Search for the cell housing the specified text and yield its (X, Y) center coordinate. 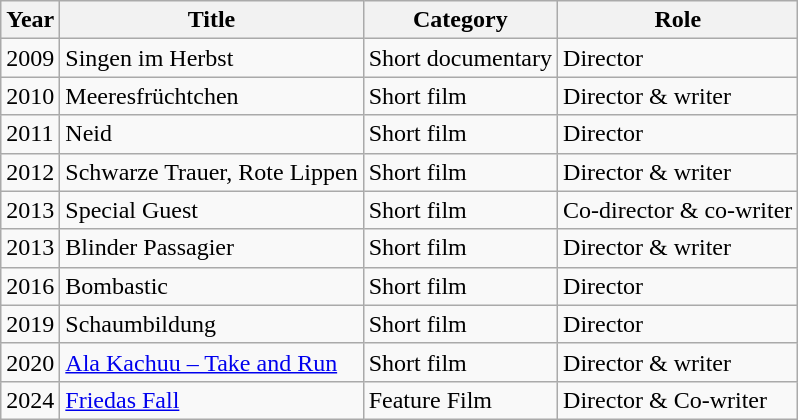
Co-director & co-writer (678, 210)
2009 (30, 58)
Bombastic (212, 286)
Schwarze Trauer, Rote Lippen (212, 172)
2016 (30, 286)
Friedas Fall (212, 400)
Short documentary (460, 58)
Feature Film (460, 400)
Role (678, 20)
Neid (212, 134)
2024 (30, 400)
Director & Co-writer (678, 400)
Category (460, 20)
Singen im Herbst (212, 58)
Blinder Passagier (212, 248)
2012 (30, 172)
Meeresfrüchtchen (212, 96)
Special Guest (212, 210)
2010 (30, 96)
Title (212, 20)
2011 (30, 134)
2020 (30, 362)
2019 (30, 324)
Ala Kachuu – Take and Run (212, 362)
Year (30, 20)
Schaumbildung (212, 324)
